Return [X, Y] of the center of cell containing provided text 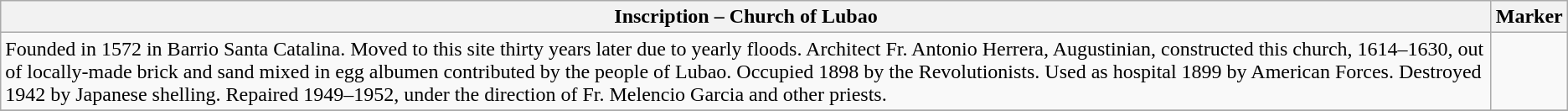
Inscription – Church of Lubao [745, 17]
Marker [1529, 17]
